Find where the given text appears and provide that cell's center as [X, Y] coordinate. 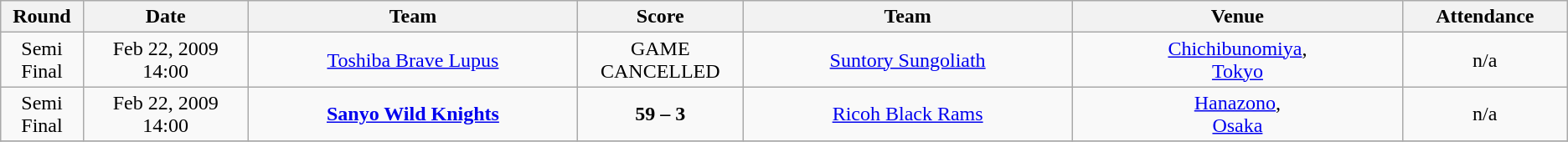
Hanazono,Osaka [1238, 114]
Venue [1238, 17]
59 – 3 [660, 114]
Toshiba Brave Lupus [413, 60]
Chichibunomiya,Tokyo [1238, 60]
Round [42, 17]
Attendance [1484, 17]
Score [660, 17]
GAME CANCELLED [660, 60]
Suntory Sungoliath [908, 60]
Ricoh Black Rams [908, 114]
Date [166, 17]
Sanyo Wild Knights [413, 114]
